Return the (x, y) coordinate for the center point of the cell that contains the specified text.  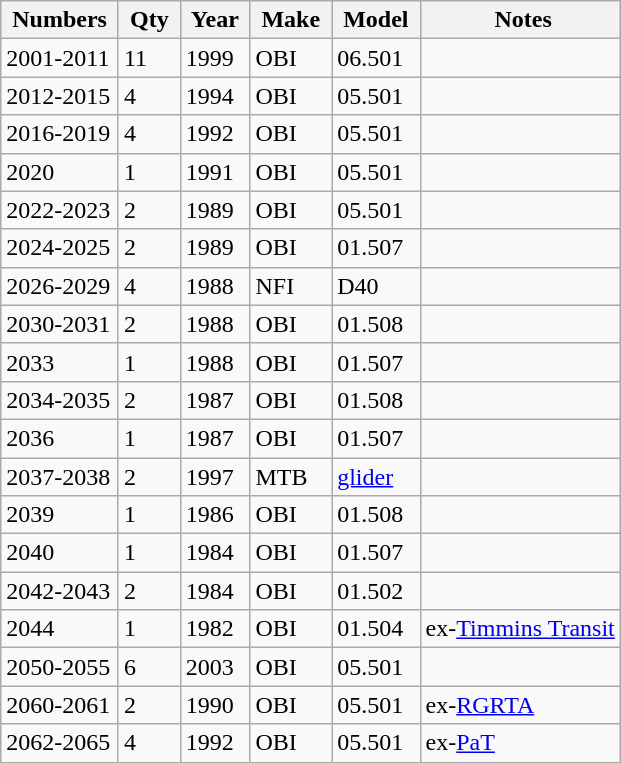
01.504 (376, 629)
2036 (60, 438)
D40 (376, 286)
2033 (60, 362)
2039 (60, 515)
1997 (215, 477)
Qty (149, 20)
2040 (60, 553)
2037-2038 (60, 477)
2060-2061 (60, 705)
2050-2055 (60, 667)
Model (376, 20)
2012-2015 (60, 96)
1982 (215, 629)
2026-2029 (60, 286)
2003 (215, 667)
Year (215, 20)
2044 (60, 629)
1986 (215, 515)
6 (149, 667)
Numbers (60, 20)
NFI (291, 286)
2001-2011 (60, 58)
Notes (520, 20)
11 (149, 58)
2024-2025 (60, 248)
MTB (291, 477)
2030-2031 (60, 324)
2016-2019 (60, 134)
1994 (215, 96)
2042-2043 (60, 591)
2022-2023 (60, 210)
1991 (215, 172)
2034-2035 (60, 400)
ex-RGRTA (520, 705)
Make (291, 20)
1990 (215, 705)
2020 (60, 172)
2062-2065 (60, 743)
06.501 (376, 58)
ex-PaT (520, 743)
01.502 (376, 591)
ex-Timmins Transit (520, 629)
glider (376, 477)
1999 (215, 58)
